Return [X, Y] of the center of cell containing provided text 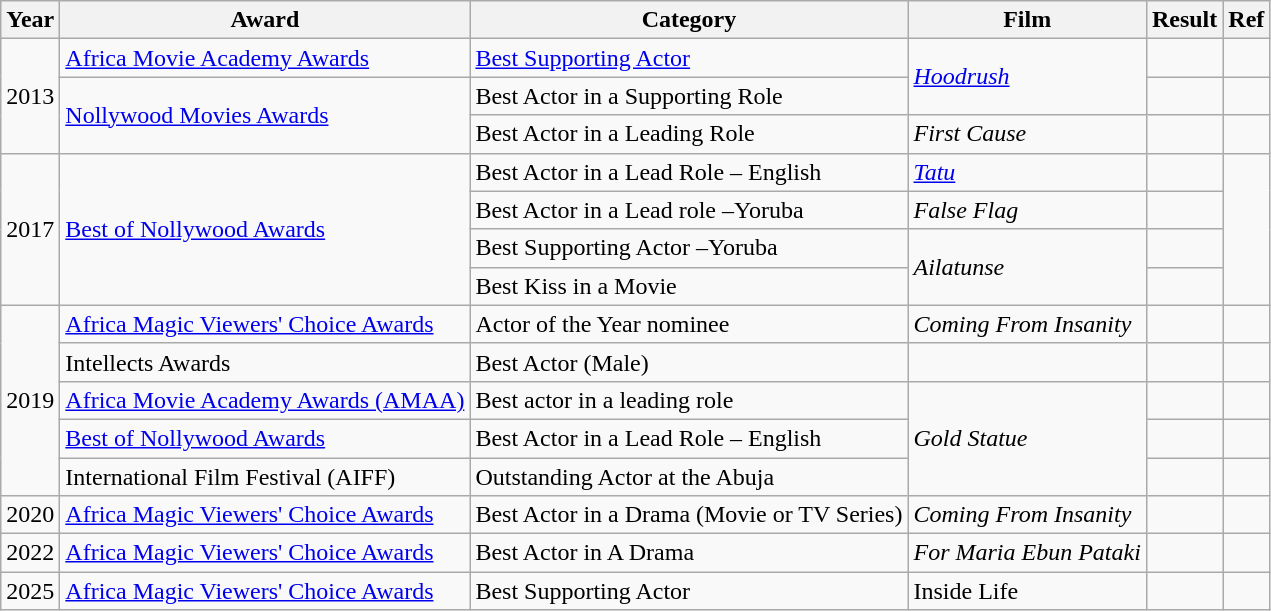
2020 [30, 515]
Gold Statue [1027, 438]
Award [265, 20]
Best Kiss in a Movie [689, 286]
2017 [30, 229]
Outstanding Actor at the Abuja [689, 477]
Intellects Awards [265, 362]
Africa Movie Academy Awards (AMAA) [265, 400]
Inside Life [1027, 591]
2025 [30, 591]
Best Actor in A Drama [689, 553]
False Flag [1027, 210]
First Cause [1027, 134]
Film [1027, 20]
Best Supporting Actor –Yoruba [689, 248]
Ref [1246, 20]
Best Actor in a Supporting Role [689, 96]
2019 [30, 400]
Best Actor in a Leading Role [689, 134]
Category [689, 20]
2013 [30, 96]
Nollywood Movies Awards [265, 115]
Best Actor in a Drama (Movie or TV Series) [689, 515]
Best Actor (Male) [689, 362]
International Film Festival (AIFF) [265, 477]
Africa Movie Academy Awards [265, 58]
2022 [30, 553]
Hoodrush [1027, 77]
Best actor in a leading role [689, 400]
Best Actor in a Lead role –Yoruba [689, 210]
Ailatunse [1027, 267]
Tatu [1027, 172]
For Maria Ebun Pataki [1027, 553]
Year [30, 20]
Actor of the Year nominee [689, 324]
Result [1184, 20]
